Detect which cell encompasses the target text, then output its (x, y) center coordinate. 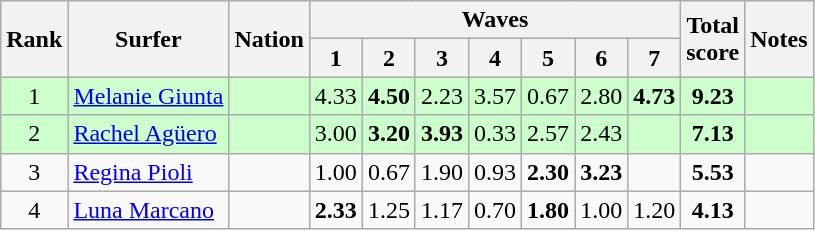
5 (548, 58)
3.23 (602, 172)
9.23 (713, 96)
2.57 (548, 134)
5.53 (713, 172)
7.13 (713, 134)
Luna Marcano (148, 210)
1.20 (654, 210)
4.50 (388, 96)
Totalscore (713, 39)
2.33 (336, 210)
1.17 (442, 210)
1.90 (442, 172)
Melanie Giunta (148, 96)
Waves (494, 20)
Notes (779, 39)
Rank (34, 39)
3.57 (494, 96)
Regina Pioli (148, 172)
Surfer (148, 39)
3.20 (388, 134)
2.43 (602, 134)
2.23 (442, 96)
0.93 (494, 172)
4.73 (654, 96)
4.33 (336, 96)
Nation (269, 39)
1.25 (388, 210)
2.80 (602, 96)
1.80 (548, 210)
3.93 (442, 134)
6 (602, 58)
7 (654, 58)
4.13 (713, 210)
0.33 (494, 134)
0.70 (494, 210)
Rachel Agüero (148, 134)
3.00 (336, 134)
2.30 (548, 172)
